Provide the (x, y) coordinate of the cell's center where the given text is located.  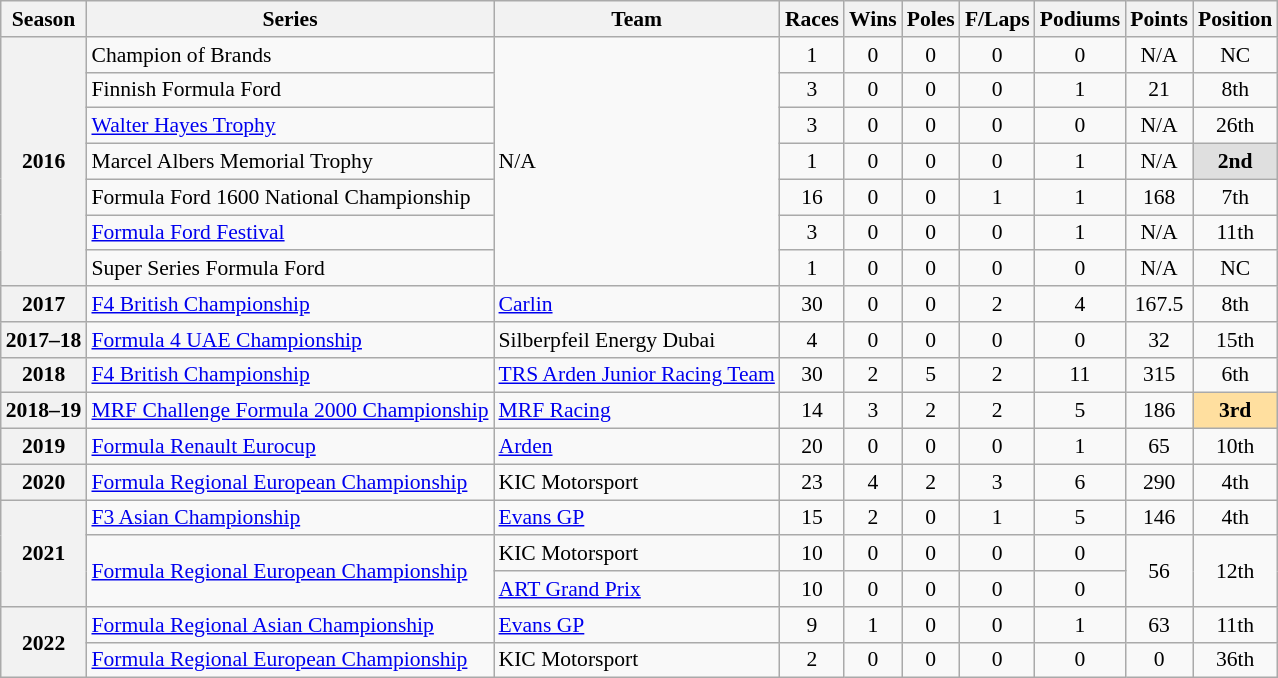
Arden (637, 447)
Formula Ford Festival (290, 233)
Silberpfeil Energy Dubai (637, 340)
2022 (44, 642)
Champion of Brands (290, 55)
MRF Racing (637, 411)
Poles (931, 19)
Points (1159, 19)
TRS Arden Junior Racing Team (637, 375)
F/Laps (998, 19)
26th (1235, 126)
7th (1235, 197)
Team (637, 19)
167.5 (1159, 304)
23 (812, 482)
2017–18 (44, 340)
Finnish Formula Ford (290, 90)
2020 (44, 482)
2nd (1235, 162)
Formula Renault Eurocup (290, 447)
32 (1159, 340)
63 (1159, 625)
ART Grand Prix (637, 589)
Season (44, 19)
36th (1235, 660)
290 (1159, 482)
21 (1159, 90)
F3 Asian Championship (290, 518)
6 (1080, 482)
Carlin (637, 304)
Formula 4 UAE Championship (290, 340)
146 (1159, 518)
9 (812, 625)
Wins (873, 19)
Formula Regional Asian Championship (290, 625)
20 (812, 447)
65 (1159, 447)
10th (1235, 447)
2017 (44, 304)
186 (1159, 411)
315 (1159, 375)
2016 (44, 162)
2021 (44, 554)
11 (1080, 375)
2019 (44, 447)
15th (1235, 340)
Super Series Formula Ford (290, 269)
16 (812, 197)
56 (1159, 572)
6th (1235, 375)
Series (290, 19)
Marcel Albers Memorial Trophy (290, 162)
MRF Challenge Formula 2000 Championship (290, 411)
Races (812, 19)
Formula Ford 1600 National Championship (290, 197)
Walter Hayes Trophy (290, 126)
168 (1159, 197)
3rd (1235, 411)
2018 (44, 375)
Podiums (1080, 19)
15 (812, 518)
12th (1235, 572)
2018–19 (44, 411)
14 (812, 411)
Position (1235, 19)
